Extract the (X, Y) coordinate from the center of the cell holding the provided text.  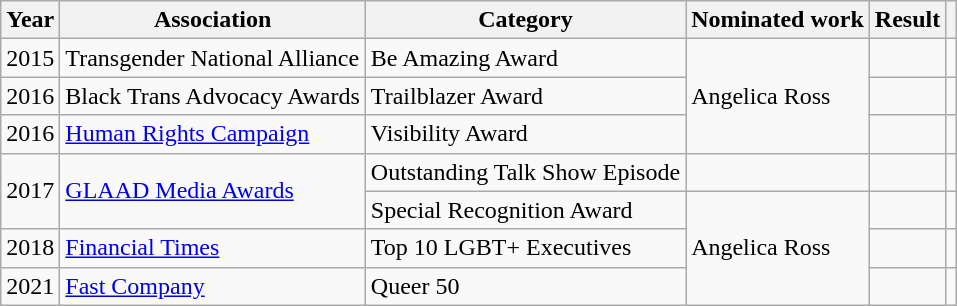
Association (213, 20)
Nominated work (778, 20)
Human Rights Campaign (213, 134)
Result (907, 20)
Category (525, 20)
Be Amazing Award (525, 58)
2021 (30, 286)
Year (30, 20)
2017 (30, 191)
2015 (30, 58)
Black Trans Advocacy Awards (213, 96)
Visibility Award (525, 134)
GLAAD Media Awards (213, 191)
Queer 50 (525, 286)
2018 (30, 248)
Transgender National Alliance (213, 58)
Top 10 LGBT+ Executives (525, 248)
Financial Times (213, 248)
Special Recognition Award (525, 210)
Outstanding Talk Show Episode (525, 172)
Trailblazer Award (525, 96)
Fast Company (213, 286)
